Pinpoint the cell where the given text exists, returning its (X, Y) midpoint coordinate. 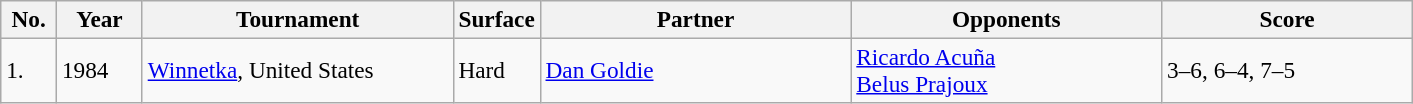
Opponents (1006, 19)
3–6, 6–4, 7–5 (1288, 70)
Score (1288, 19)
Winnetka, United States (298, 70)
Partner (696, 19)
Year (100, 19)
Surface (496, 19)
Dan Goldie (696, 70)
1. (29, 70)
Ricardo Acuña Belus Prajoux (1006, 70)
Hard (496, 70)
1984 (100, 70)
No. (29, 19)
Tournament (298, 19)
